Capture the cell that displays the provided text and extract its (X, Y) central coordinate. 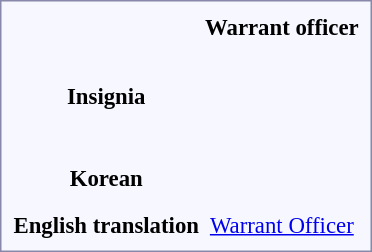
Insignia (106, 96)
Korean (106, 178)
Warrant Officer (282, 225)
English translation (106, 225)
Warrant officer (282, 27)
